Pinpoint the cell where the given text exists, returning its [x, y] midpoint coordinate. 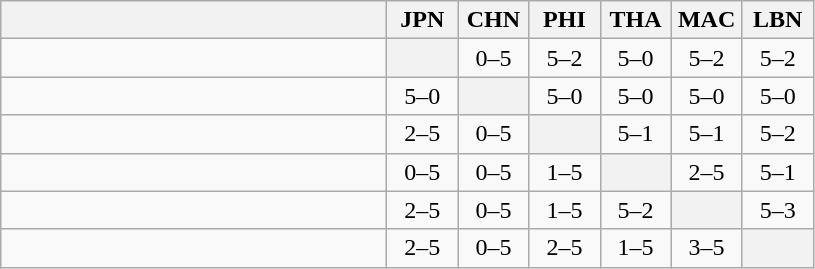
CHN [494, 20]
LBN [778, 20]
JPN [422, 20]
THA [636, 20]
3–5 [706, 248]
MAC [706, 20]
5–3 [778, 210]
PHI [564, 20]
